Identify which cell holds the provided text, then report its (x, y) central coordinate. 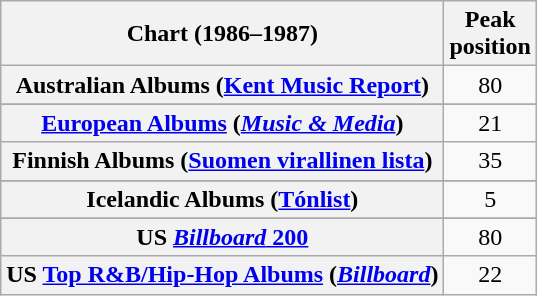
35 (490, 161)
US Billboard 200 (222, 237)
Peakposition (490, 34)
European Albums (Music & Media) (222, 123)
22 (490, 275)
Icelandic Albums (Tónlist) (222, 199)
Finnish Albums (Suomen virallinen lista) (222, 161)
Australian Albums (Kent Music Report) (222, 85)
US Top R&B/Hip-Hop Albums (Billboard) (222, 275)
21 (490, 123)
5 (490, 199)
Chart (1986–1987) (222, 34)
